Capture the cell that displays the provided text and extract its (X, Y) central coordinate. 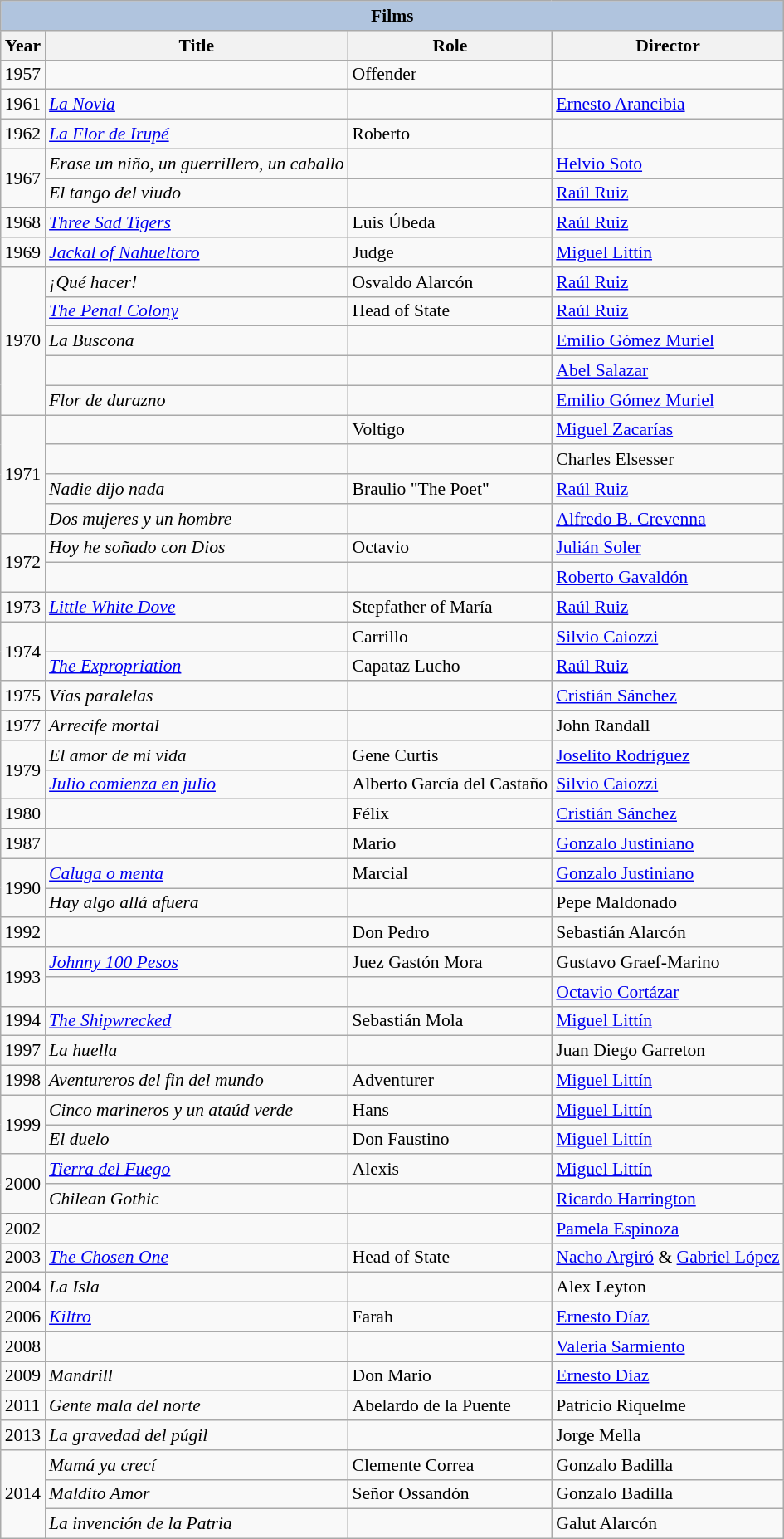
Ernesto Arancibia (667, 105)
1962 (23, 134)
Dos mujeres y un hombre (196, 519)
1980 (23, 814)
1998 (23, 1081)
2011 (23, 1406)
Alex Leyton (667, 1287)
2006 (23, 1317)
Sebastián Alarcón (667, 933)
Carrillo (450, 637)
Three Sad Tigers (196, 223)
Nacho Argiró & Gabriel López (667, 1258)
Title (196, 46)
Charles Elsesser (667, 460)
Mamá ya crecí (196, 1465)
2004 (23, 1287)
Roberto Gavaldón (667, 578)
1990 (23, 888)
Don Faustino (450, 1140)
Jackal of Nahueltoro (196, 252)
1994 (23, 1021)
Arrecife mortal (196, 726)
The Chosen One (196, 1258)
Role (450, 46)
Señor Ossandón (450, 1494)
Patricio Riquelme (667, 1406)
Hay algo allá afuera (196, 903)
Offender (450, 75)
Johnny 100 Pesos (196, 962)
Gene Curtis (450, 755)
Alberto García del Castaño (450, 784)
1992 (23, 933)
2014 (23, 1494)
Hoy he soñado con Dios (196, 548)
1961 (23, 105)
Helvio Soto (667, 164)
2009 (23, 1376)
Joselito Rodríguez (667, 755)
The Penal Colony (196, 311)
The Shipwrecked (196, 1021)
1967 (23, 178)
1979 (23, 770)
Farah (450, 1317)
1999 (23, 1124)
1997 (23, 1051)
Sebastián Mola (450, 1021)
Adventurer (450, 1081)
Pepe Maldonado (667, 903)
Miguel Zacarías (667, 430)
Films (392, 16)
Judge (450, 252)
1973 (23, 608)
John Randall (667, 726)
Mario (450, 844)
Tierra del Fuego (196, 1170)
2002 (23, 1229)
Nadie dijo nada (196, 489)
Aventureros del fin del mundo (196, 1081)
Mandrill (196, 1376)
Valeria Sarmiento (667, 1346)
The Expropriation (196, 667)
La Novia (196, 105)
Gustavo Graef-Marino (667, 962)
Alfredo B. Crevenna (667, 519)
La Buscona (196, 341)
El amor de mi vida (196, 755)
El duelo (196, 1140)
Octavio Cortázar (667, 992)
Capataz Lucho (450, 667)
Vías paralelas (196, 696)
¡Qué hacer! (196, 282)
La invención de la Patria (196, 1524)
Cinco marineros y un ataúd verde (196, 1110)
2000 (23, 1184)
1972 (23, 563)
Alexis (450, 1170)
Kiltro (196, 1317)
Maldito Amor (196, 1494)
Voltigo (450, 430)
Erase un niño, un guerrillero, un caballo (196, 164)
1977 (23, 726)
Osvaldo Alarcón (450, 282)
Hans (450, 1110)
Abelardo de la Puente (450, 1406)
Ricardo Harrington (667, 1199)
Don Pedro (450, 933)
Flor de durazno (196, 400)
1968 (23, 223)
Year (23, 46)
Luis Úbeda (450, 223)
Stepfather of María (450, 608)
1970 (23, 341)
Juan Diego Garreton (667, 1051)
Roberto (450, 134)
La Isla (196, 1287)
Pamela Espinoza (667, 1229)
1987 (23, 844)
2003 (23, 1258)
1975 (23, 696)
Juez Gastón Mora (450, 962)
1974 (23, 651)
Octavio (450, 548)
Little White Dove (196, 608)
Don Mario (450, 1376)
La huella (196, 1051)
La Flor de Irupé (196, 134)
Julio comienza en julio (196, 784)
Julián Soler (667, 548)
1957 (23, 75)
2008 (23, 1346)
El tango del viudo (196, 193)
Marcial (450, 873)
1993 (23, 976)
Braulio "The Poet" (450, 489)
Félix (450, 814)
Caluga o menta (196, 873)
2013 (23, 1435)
Jorge Mella (667, 1435)
Galut Alarcón (667, 1524)
Chilean Gothic (196, 1199)
Gente mala del norte (196, 1406)
La gravedad del púgil (196, 1435)
1969 (23, 252)
1971 (23, 474)
Abel Salazar (667, 371)
Clemente Correa (450, 1465)
Director (667, 46)
